Pinpoint the cell where the given text exists, returning its [X, Y] midpoint coordinate. 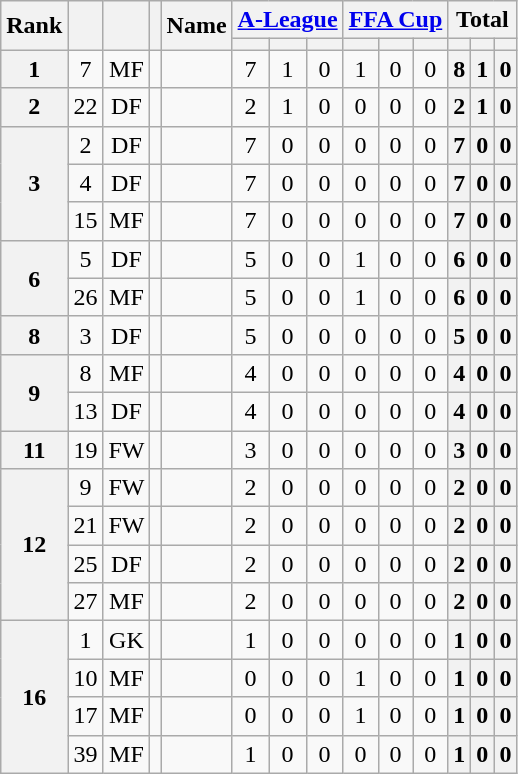
26 [86, 297]
A-League [288, 20]
39 [86, 754]
22 [86, 107]
15 [86, 221]
Name [196, 26]
FFA Cup [396, 20]
Rank [34, 26]
Total [482, 20]
10 [86, 678]
GK [126, 640]
19 [86, 449]
16 [34, 697]
21 [86, 526]
13 [86, 411]
11 [34, 449]
17 [86, 716]
27 [86, 602]
12 [34, 545]
25 [86, 564]
